Detect which cell encompasses the target text, then output its [X, Y] center coordinate. 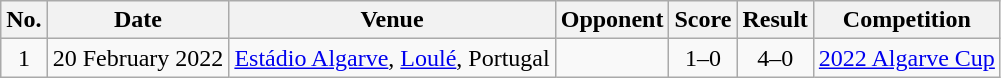
Competition [906, 20]
No. [24, 20]
Date [138, 20]
1 [24, 58]
2022 Algarve Cup [906, 58]
Score [703, 20]
Venue [392, 20]
Estádio Algarve, Loulé, Portugal [392, 58]
20 February 2022 [138, 58]
1–0 [703, 58]
Result [775, 20]
4–0 [775, 58]
Opponent [612, 20]
